Pinpoint the cell where the given text exists, returning its (X, Y) midpoint coordinate. 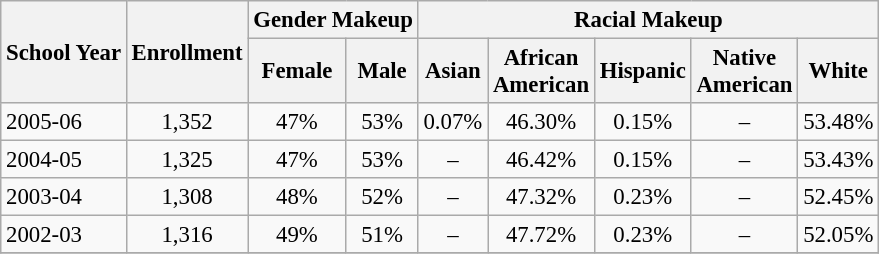
48% (297, 197)
53.43% (838, 160)
Gender Makeup (333, 20)
2002-03 (64, 235)
Female (297, 72)
46.42% (542, 160)
Native American (744, 72)
0.07% (452, 122)
African American (542, 72)
Racial Makeup (648, 20)
47.72% (542, 235)
1,325 (187, 160)
52% (382, 197)
46.30% (542, 122)
Enrollment (187, 52)
47.32% (542, 197)
1,308 (187, 197)
52.05% (838, 235)
2003-04 (64, 197)
1,316 (187, 235)
White (838, 72)
Asian (452, 72)
53.48% (838, 122)
49% (297, 235)
1,352 (187, 122)
2005-06 (64, 122)
51% (382, 235)
Male (382, 72)
52.45% (838, 197)
Hispanic (642, 72)
2004-05 (64, 160)
School Year (64, 52)
